Detect which cell encompasses the target text, then output its (X, Y) center coordinate. 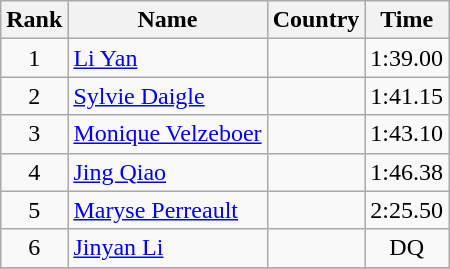
Name (168, 20)
Country (316, 20)
Maryse Perreault (168, 210)
DQ (407, 248)
Monique Velzeboer (168, 134)
Jinyan Li (168, 248)
6 (34, 248)
1 (34, 58)
3 (34, 134)
Jing Qiao (168, 172)
1:46.38 (407, 172)
1:39.00 (407, 58)
5 (34, 210)
Rank (34, 20)
Sylvie Daigle (168, 96)
4 (34, 172)
2 (34, 96)
1:43.10 (407, 134)
2:25.50 (407, 210)
Li Yan (168, 58)
Time (407, 20)
1:41.15 (407, 96)
